Extract the (x, y) coordinate from the center of the cell holding the provided text.  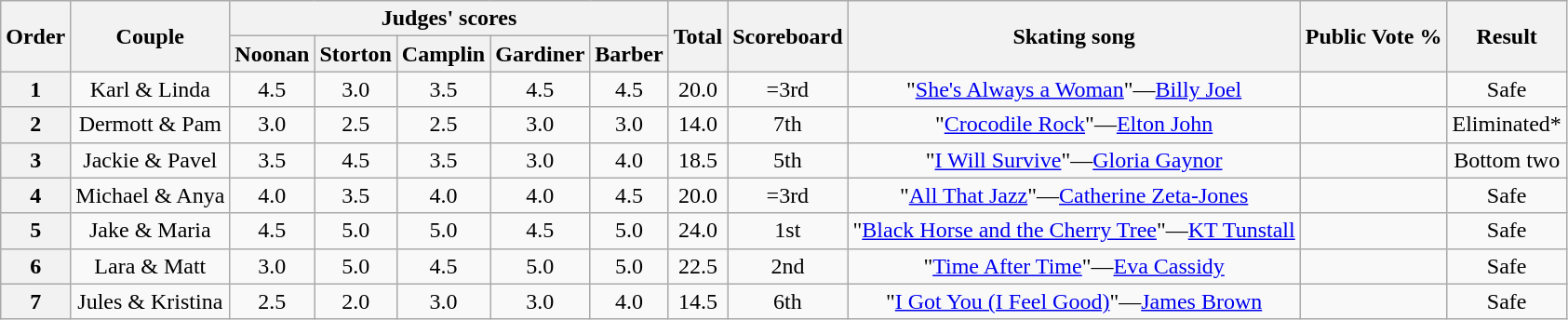
7 (35, 301)
6th (787, 301)
2.0 (355, 301)
"Crocodile Rock"—Elton John (1074, 125)
Public Vote % (1374, 36)
14.5 (698, 301)
24.0 (698, 231)
Noonan (272, 54)
2nd (787, 266)
Jake & Maria (151, 231)
"I Will Survive"—Gloria Gaynor (1074, 160)
"All That Jazz"—Catherine Zeta-Jones (1074, 195)
1 (35, 89)
Jackie & Pavel (151, 160)
Michael & Anya (151, 195)
1st (787, 231)
3 (35, 160)
5 (35, 231)
"Black Horse and the Cherry Tree"—KT Tunstall (1074, 231)
Judges' scores (449, 19)
6 (35, 266)
"I Got You (I Feel Good)"—James Brown (1074, 301)
Total (698, 36)
Lara & Matt (151, 266)
Scoreboard (787, 36)
Skating song (1074, 36)
Jules & Kristina (151, 301)
14.0 (698, 125)
22.5 (698, 266)
Result (1507, 36)
Gardiner (540, 54)
5th (787, 160)
7th (787, 125)
18.5 (698, 160)
Barber (629, 54)
Karl & Linda (151, 89)
4 (35, 195)
Dermott & Pam (151, 125)
Storton (355, 54)
Couple (151, 36)
Bottom two (1507, 160)
Order (35, 36)
"She's Always a Woman"—Billy Joel (1074, 89)
Camplin (443, 54)
2 (35, 125)
"Time After Time"—Eva Cassidy (1074, 266)
Eliminated* (1507, 125)
